Return the [x, y] coordinate for the center point of the cell that contains the specified text.  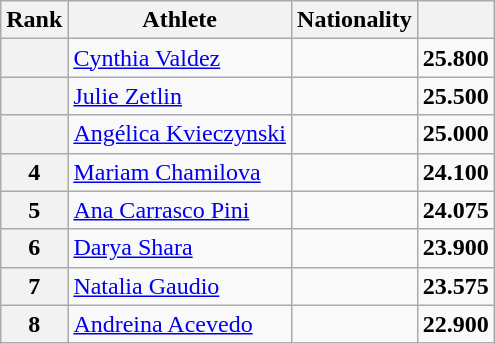
Nationality [355, 20]
Mariam Chamilova [180, 172]
25.000 [456, 134]
25.800 [456, 58]
23.575 [456, 286]
4 [34, 172]
Athlete [180, 20]
Andreina Acevedo [180, 324]
8 [34, 324]
Angélica Kvieczynski [180, 134]
Rank [34, 20]
7 [34, 286]
Darya Shara [180, 248]
Cynthia Valdez [180, 58]
Ana Carrasco Pini [180, 210]
5 [34, 210]
22.900 [456, 324]
24.075 [456, 210]
6 [34, 248]
25.500 [456, 96]
23.900 [456, 248]
24.100 [456, 172]
Natalia Gaudio [180, 286]
Julie Zetlin [180, 96]
